Determine the (x, y) coordinate at the center of the cell enclosing the given text.  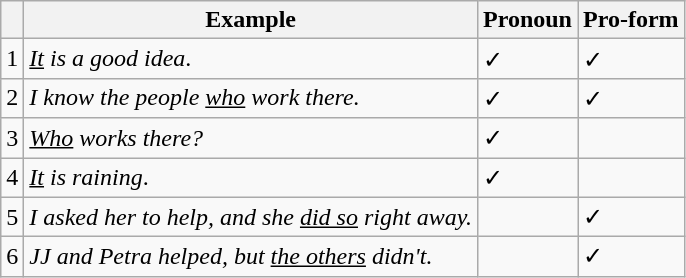
I asked her to help, and she did so right away. (251, 217)
It is a good idea. (251, 59)
4 (12, 178)
Pronoun (528, 20)
JJ and Petra helped, but the others didn't. (251, 257)
Example (251, 20)
It is raining. (251, 178)
5 (12, 217)
Who works there? (251, 138)
I know the people who work there. (251, 98)
2 (12, 98)
6 (12, 257)
1 (12, 59)
Pro-form (632, 20)
3 (12, 138)
